Search for the cell housing the specified text and yield its (X, Y) center coordinate. 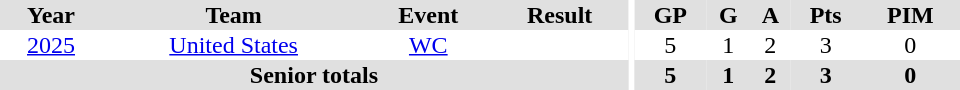
GP (670, 15)
Team (234, 15)
A (770, 15)
PIM (910, 15)
Result (560, 15)
United States (234, 45)
2025 (51, 45)
WC (428, 45)
Event (428, 15)
Year (51, 15)
Senior totals (314, 75)
G (728, 15)
Pts (826, 15)
